Scan for the cell matching the given text and deliver its (X, Y) coordinate at center. 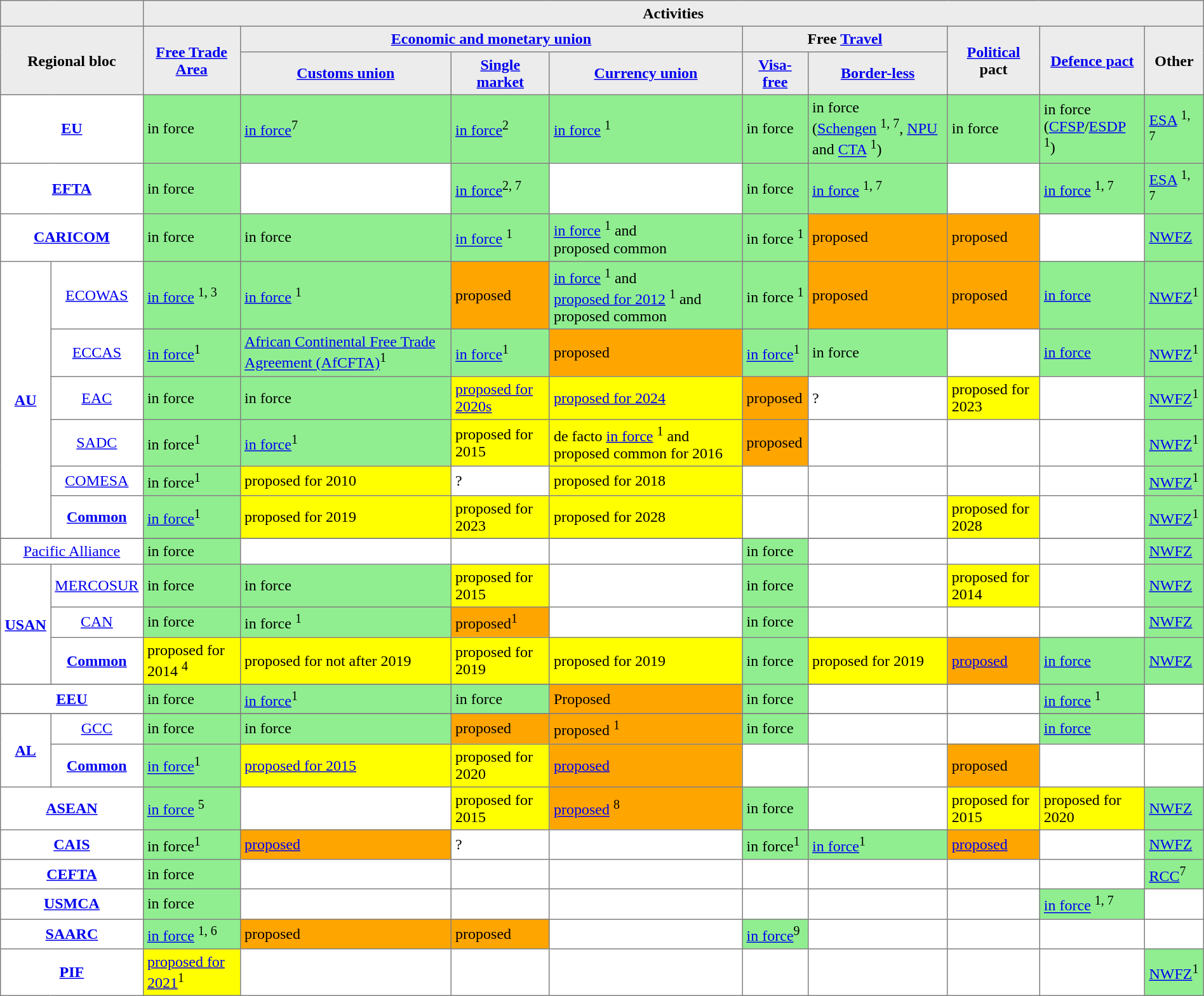
in force7 (345, 128)
in force 1, 3 (192, 295)
in force 1 andproposed for 2012 1 andproposed common (646, 295)
EFTA (72, 189)
Customs union (345, 74)
SAARC (72, 934)
proposed for not after 2019 (345, 661)
proposed for 2018 (646, 481)
EU (72, 128)
USAN (25, 624)
Proposed (646, 700)
in force (Schengen 1, 7, NPU and CTA 1) (878, 128)
Border-less (878, 74)
proposed 8 (646, 808)
in force 5 (192, 808)
USMCA (72, 904)
Political pact (993, 60)
Visa-free (775, 74)
Defence pact (1092, 60)
Other (1175, 60)
Economic and monetary union (492, 39)
AL (25, 750)
proposed1 (500, 622)
ECCAS (97, 353)
CEFTA (72, 875)
EAC (97, 398)
de facto in force 1 and proposed common for 2016 (646, 442)
Activities (673, 13)
ECOWAS (97, 295)
proposed for 20211 (192, 973)
Free Travel (845, 39)
MERCOSUR (97, 586)
RCC7 (1175, 875)
SADC (97, 442)
proposed for 2024 (646, 398)
Currency union (646, 74)
Single market (500, 74)
GCC (97, 729)
COMESA (97, 481)
proposed for 2010 (345, 481)
ASEAN (72, 808)
PIF (72, 973)
Free Trade Area (192, 60)
in force 1, 6 (192, 934)
Pacific Alliance (72, 552)
EEU (72, 700)
CARICOM (72, 237)
in force2 (500, 128)
proposed for 2014 4 (192, 661)
proposed 1 (646, 729)
CAIS (72, 844)
proposed for 2014 (993, 586)
AU (25, 400)
CAN (97, 622)
African Continental Free Trade Agreement (AfCFTA)1 (345, 353)
in force (CFSP/ESDP 1) (1092, 128)
in force9 (775, 934)
in force 1 and proposed common (646, 237)
proposed for 2020s (500, 398)
Regional bloc (72, 60)
in force2, 7 (500, 189)
